Scan for the cell matching the given text and deliver its [X, Y] coordinate at center. 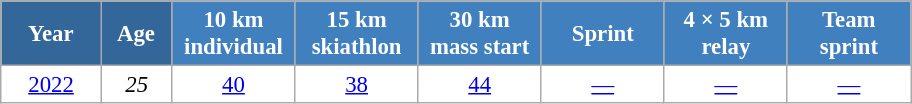
38 [356, 85]
2022 [52, 85]
25 [136, 85]
Team sprint [848, 34]
40 [234, 85]
15 km skiathlon [356, 34]
30 km mass start [480, 34]
44 [480, 85]
Year [52, 34]
Sprint [602, 34]
Age [136, 34]
4 × 5 km relay [726, 34]
10 km individual [234, 34]
